Identify which cell holds the provided text, then report its [X, Y] central coordinate. 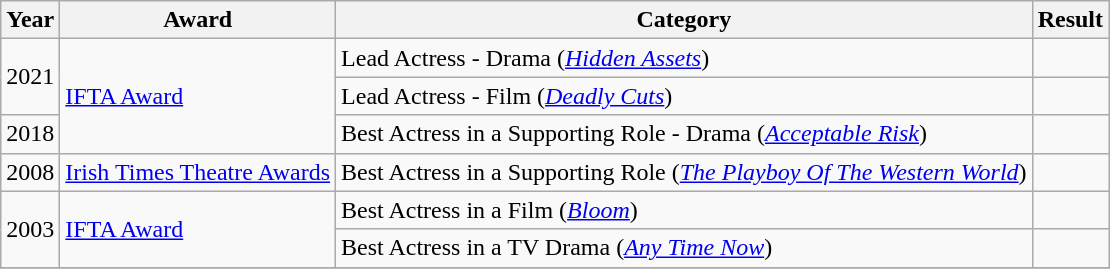
Award [198, 20]
Irish Times Theatre Awards [198, 172]
Lead Actress - Drama (Hidden Assets) [684, 58]
Best Actress in a Film (Bloom) [684, 210]
Category [684, 20]
Best Actress in a Supporting Role - Drama (Acceptable Risk) [684, 134]
Best Actress in a TV Drama (Any Time Now) [684, 248]
Best Actress in a Supporting Role (The Playboy Of The Western World) [684, 172]
2008 [30, 172]
Year [30, 20]
Result [1070, 20]
Lead Actress - Film (Deadly Cuts) [684, 96]
2018 [30, 134]
2003 [30, 229]
2021 [30, 77]
